Scan for the cell matching the given text and deliver its (X, Y) coordinate at center. 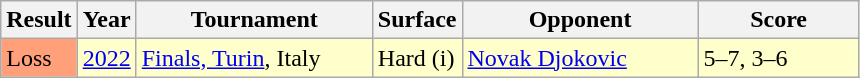
5–7, 3–6 (778, 58)
Tournament (254, 20)
Loss (39, 58)
2022 (106, 58)
Opponent (580, 20)
Year (106, 20)
Hard (i) (417, 58)
Novak Djokovic (580, 58)
Surface (417, 20)
Result (39, 20)
Finals, Turin, Italy (254, 58)
Score (778, 20)
